Search for the cell housing the specified text and yield its [X, Y] center coordinate. 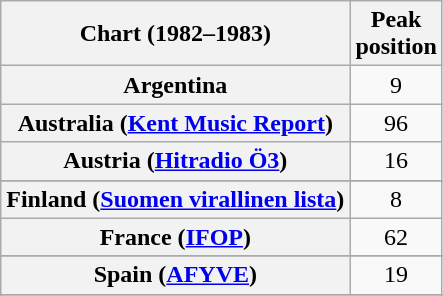
16 [396, 161]
62 [396, 237]
France (IFOP) [176, 237]
96 [396, 123]
8 [396, 199]
9 [396, 85]
Argentina [176, 85]
Chart (1982–1983) [176, 34]
Austria (Hitradio Ö3) [176, 161]
Spain (AFYVE) [176, 275]
Peakposition [396, 34]
Finland (Suomen virallinen lista) [176, 199]
19 [396, 275]
Australia (Kent Music Report) [176, 123]
